Determine the (x, y) coordinate at the center of the cell enclosing the given text.  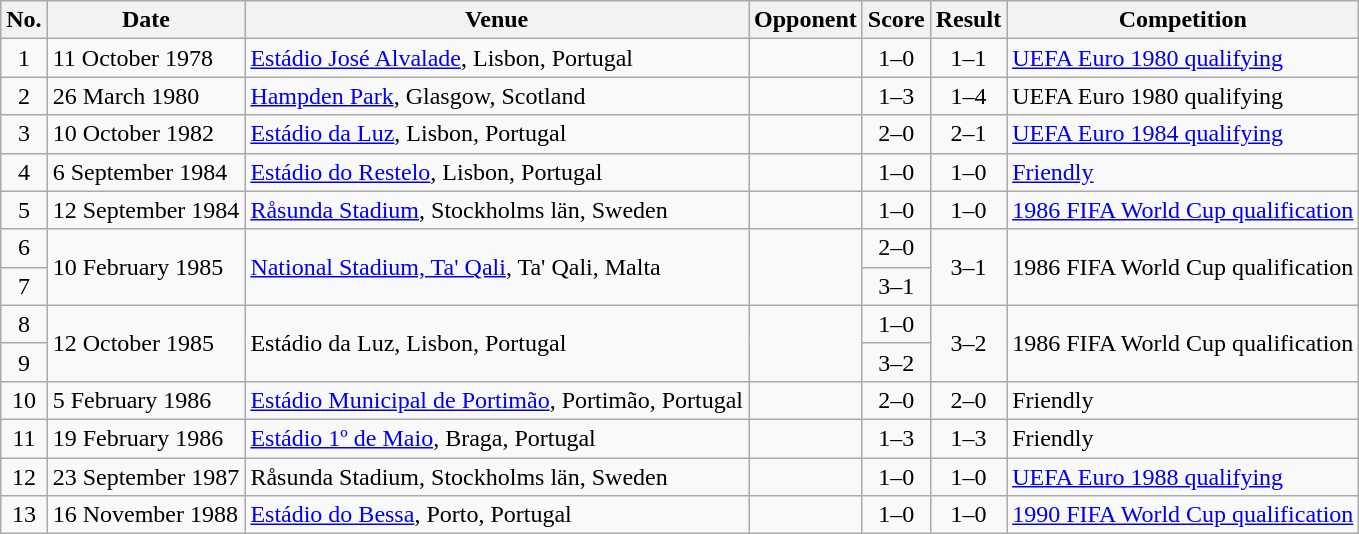
10 October 1982 (146, 134)
2–1 (968, 134)
1 (24, 58)
12 (24, 477)
Estádio 1º de Maio, Braga, Portugal (497, 438)
26 March 1980 (146, 96)
10 (24, 400)
1–1 (968, 58)
Competition (1183, 20)
1–4 (968, 96)
4 (24, 172)
Result (968, 20)
Score (896, 20)
Opponent (806, 20)
11 (24, 438)
1990 FIFA World Cup qualification (1183, 515)
National Stadium, Ta' Qali, Ta' Qali, Malta (497, 267)
19 February 1986 (146, 438)
UEFA Euro 1988 qualifying (1183, 477)
16 November 1988 (146, 515)
5 (24, 210)
No. (24, 20)
3 (24, 134)
Venue (497, 20)
6 (24, 248)
13 (24, 515)
Hampden Park, Glasgow, Scotland (497, 96)
Estádio Municipal de Portimão, Portimão, Portugal (497, 400)
Estádio José Alvalade, Lisbon, Portugal (497, 58)
Estádio do Bessa, Porto, Portugal (497, 515)
5 February 1986 (146, 400)
6 September 1984 (146, 172)
11 October 1978 (146, 58)
Date (146, 20)
9 (24, 362)
12 September 1984 (146, 210)
23 September 1987 (146, 477)
8 (24, 324)
UEFA Euro 1984 qualifying (1183, 134)
7 (24, 286)
Estádio do Restelo, Lisbon, Portugal (497, 172)
12 October 1985 (146, 343)
2 (24, 96)
10 February 1985 (146, 267)
